Locate the cell with the specified text and output its [x, y] center coordinate. 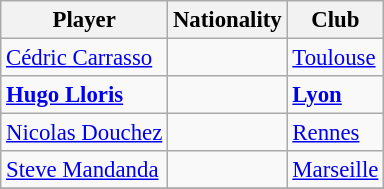
Nationality [228, 20]
Cédric Carrasso [84, 58]
Nicolas Douchez [84, 133]
Rennes [336, 133]
Player [84, 20]
Hugo Lloris [84, 95]
Club [336, 20]
Marseille [336, 170]
Steve Mandanda [84, 170]
Lyon [336, 95]
Toulouse [336, 58]
